For the text-containing cell, return its midpoint in (x, y) coordinate format. 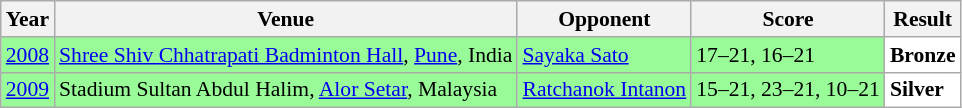
2008 (28, 55)
Stadium Sultan Abdul Halim, Alor Setar, Malaysia (286, 90)
Ratchanok Intanon (604, 90)
Score (788, 19)
Venue (286, 19)
Bronze (923, 55)
17–21, 16–21 (788, 55)
15–21, 23–21, 10–21 (788, 90)
2009 (28, 90)
Shree Shiv Chhatrapati Badminton Hall, Pune, India (286, 55)
Year (28, 19)
Sayaka Sato (604, 55)
Opponent (604, 19)
Silver (923, 90)
Result (923, 19)
